Locate the cell with the specified text and output its [x, y] center coordinate. 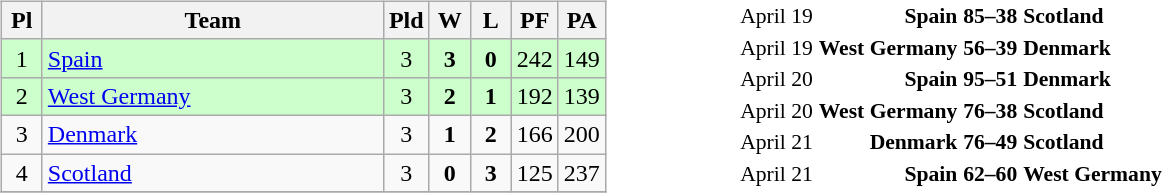
200 [582, 134]
76–38 [990, 110]
PF [534, 20]
PA [582, 20]
56–39 [990, 47]
95–51 [990, 79]
Scotland [212, 173]
242 [534, 58]
Pld [406, 20]
L [490, 20]
76–49 [990, 142]
4 [22, 173]
W [450, 20]
Team [212, 20]
192 [534, 96]
237 [582, 173]
139 [582, 96]
Pl [22, 20]
149 [582, 58]
62–60 [990, 173]
166 [534, 134]
125 [534, 173]
85–38 [990, 16]
